Pinpoint the cell where the given text exists, returning its [x, y] midpoint coordinate. 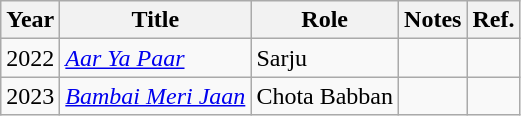
Title [156, 20]
Chota Babban [325, 96]
Sarju [325, 58]
Year [30, 20]
Aar Ya Paar [156, 58]
2023 [30, 96]
2022 [30, 58]
Role [325, 20]
Notes [433, 20]
Bambai Meri Jaan [156, 96]
Ref. [494, 20]
